Search for the cell housing the specified text and yield its (X, Y) center coordinate. 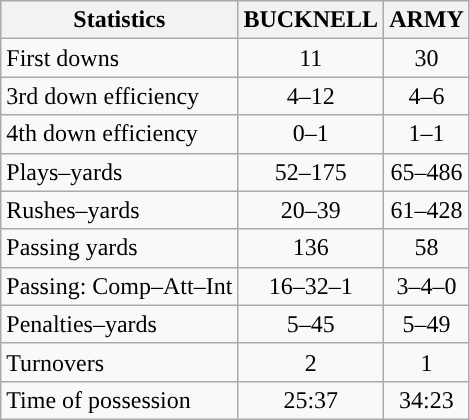
52–175 (311, 172)
Rushes–yards (120, 210)
61–428 (427, 210)
3rd down efficiency (120, 96)
Time of possession (120, 400)
Statistics (120, 20)
136 (311, 248)
ARMY (427, 20)
5–45 (311, 324)
11 (311, 58)
1 (427, 362)
Passing yards (120, 248)
4–6 (427, 96)
First downs (120, 58)
1–1 (427, 134)
20–39 (311, 210)
25:37 (311, 400)
Passing: Comp–Att–Int (120, 286)
65–486 (427, 172)
Penalties–yards (120, 324)
0–1 (311, 134)
2 (311, 362)
34:23 (427, 400)
Plays–yards (120, 172)
BUCKNELL (311, 20)
16–32–1 (311, 286)
30 (427, 58)
58 (427, 248)
4th down efficiency (120, 134)
4–12 (311, 96)
Turnovers (120, 362)
5–49 (427, 324)
3–4–0 (427, 286)
